Search for the cell housing the specified text and yield its (X, Y) center coordinate. 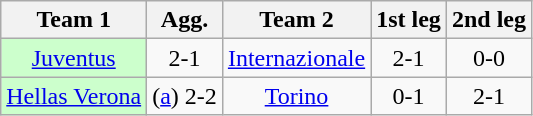
Hellas Verona (74, 96)
Juventus (74, 58)
Internazionale (296, 58)
Team 1 (74, 20)
Team 2 (296, 20)
(a) 2-2 (185, 96)
2nd leg (488, 20)
Torino (296, 96)
0-1 (409, 96)
1st leg (409, 20)
0-0 (488, 58)
Agg. (185, 20)
